Provide the [X, Y] coordinate of the cell's center where the given text is located.  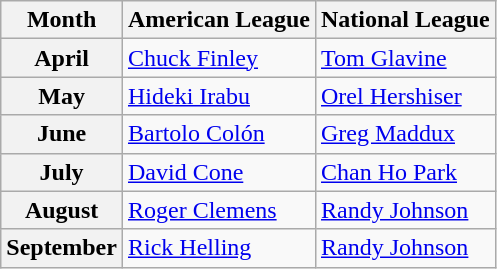
May [62, 96]
Roger Clemens [218, 210]
National League [405, 20]
September [62, 248]
David Cone [218, 172]
Rick Helling [218, 248]
Greg Maddux [405, 134]
Bartolo Colón [218, 134]
Chuck Finley [218, 58]
Chan Ho Park [405, 172]
April [62, 58]
Tom Glavine [405, 58]
August [62, 210]
Orel Hershiser [405, 96]
June [62, 134]
Hideki Irabu [218, 96]
Month [62, 20]
American League [218, 20]
July [62, 172]
